Capture the cell that displays the provided text and extract its (x, y) central coordinate. 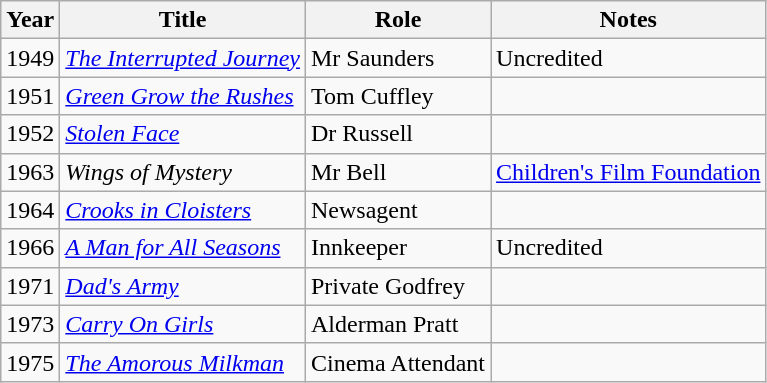
1949 (30, 58)
Tom Cuffley (398, 96)
1975 (30, 362)
Dad's Army (183, 286)
Stolen Face (183, 134)
Wings of Mystery (183, 172)
Newsagent (398, 210)
1966 (30, 248)
The Interrupted Journey (183, 58)
Notes (628, 20)
Year (30, 20)
Children's Film Foundation (628, 172)
Title (183, 20)
Private Godfrey (398, 286)
1964 (30, 210)
1973 (30, 324)
Cinema Attendant (398, 362)
Green Grow the Rushes (183, 96)
Dr Russell (398, 134)
1963 (30, 172)
The Amorous Milkman (183, 362)
1971 (30, 286)
Crooks in Cloisters (183, 210)
Alderman Pratt (398, 324)
Carry On Girls (183, 324)
A Man for All Seasons (183, 248)
1951 (30, 96)
1952 (30, 134)
Role (398, 20)
Mr Saunders (398, 58)
Innkeeper (398, 248)
Mr Bell (398, 172)
